Pinpoint the cell where the given text exists, returning its [x, y] midpoint coordinate. 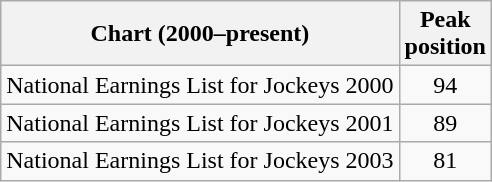
89 [445, 123]
National Earnings List for Jockeys 2000 [200, 85]
Peakposition [445, 34]
Chart (2000–present) [200, 34]
National Earnings List for Jockeys 2003 [200, 161]
81 [445, 161]
National Earnings List for Jockeys 2001 [200, 123]
94 [445, 85]
